Extract the [x, y] coordinate from the center of the cell holding the provided text.  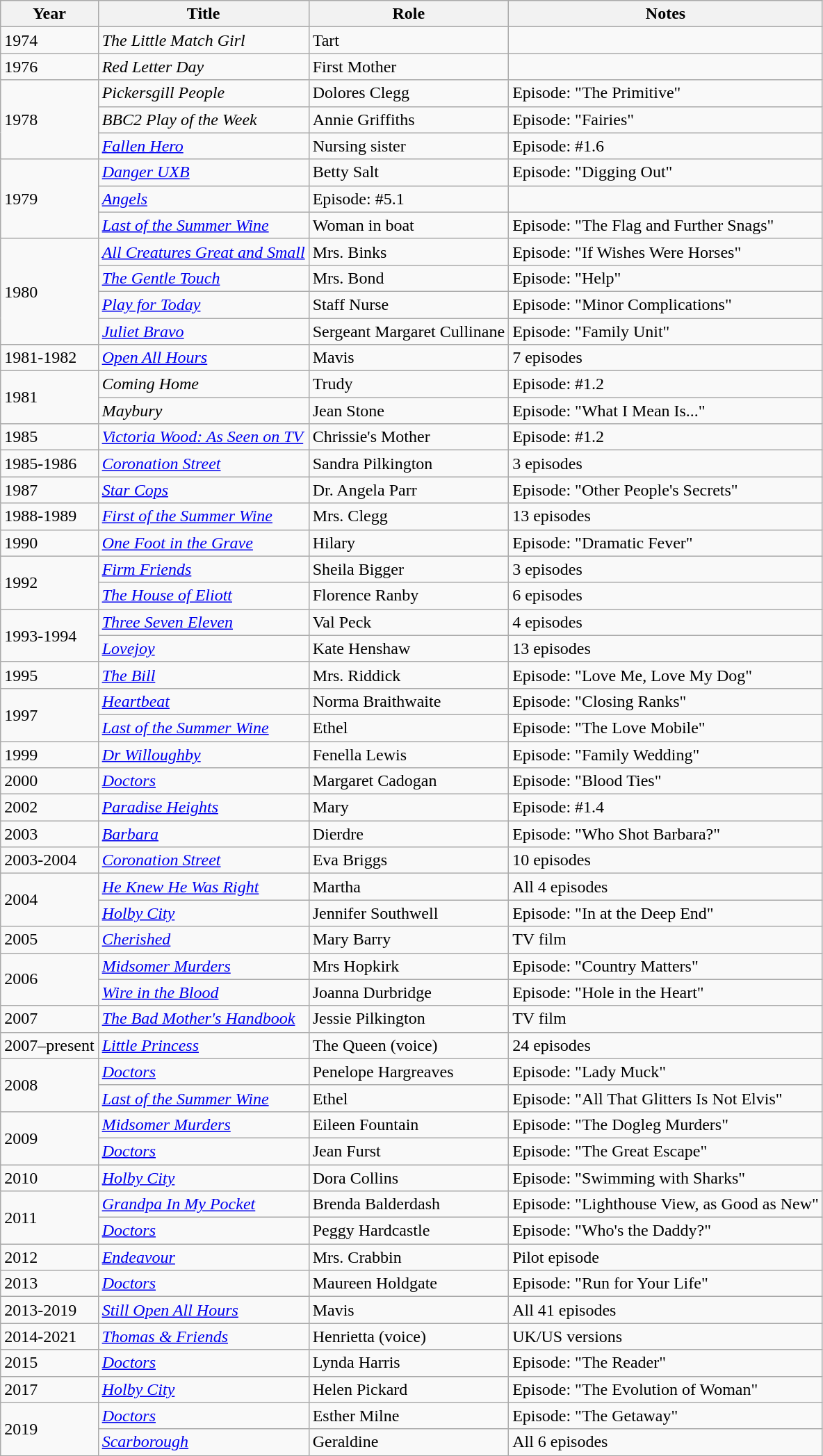
1990 [49, 543]
2011 [49, 1218]
Norma Braithwaite [409, 701]
1992 [49, 582]
7 episodes [666, 358]
Episode: "Who Shot Barbara?" [666, 834]
The Queen (voice) [409, 1045]
Maureen Holdgate [409, 1284]
All 6 episodes [666, 1442]
Pickersgill People [203, 93]
1981-1982 [49, 358]
Still Open All Hours [203, 1310]
Episode: "The Primitive" [666, 93]
Mrs Hopkirk [409, 966]
Brenda Balderdash [409, 1204]
Endeavour [203, 1257]
Red Letter Day [203, 67]
2007 [49, 1019]
Chrissie's Mother [409, 437]
Episode: "Country Matters" [666, 966]
The Bill [203, 675]
Hilary [409, 543]
All 41 episodes [666, 1310]
Henrietta (voice) [409, 1336]
Betty Salt [409, 172]
Episode: "The Evolution of Woman" [666, 1389]
6 episodes [666, 596]
Dolores Clegg [409, 93]
Dierdre [409, 834]
Episode: "The Great Escape" [666, 1151]
Episode: "The Flag and Further Snags" [666, 225]
Coming Home [203, 384]
2005 [49, 940]
Danger UXB [203, 172]
One Foot in the Grave [203, 543]
Star Cops [203, 490]
He Knew He Was Right [203, 887]
1988-1989 [49, 516]
10 episodes [666, 860]
4 episodes [666, 622]
BBC2 Play of the Week [203, 120]
Dr. Angela Parr [409, 490]
1978 [49, 120]
1997 [49, 714]
2013 [49, 1284]
Episode: "Fairies" [666, 120]
Notes [666, 14]
Episode: "Help" [666, 278]
Eva Briggs [409, 860]
Joanna Durbridge [409, 992]
1981 [49, 398]
Episode: "Digging Out" [666, 172]
Episode: "Lady Muck" [666, 1072]
Episode: "The Reader" [666, 1363]
Episode: "The Getaway" [666, 1416]
Episode: "Blood Ties" [666, 781]
The House of Eliott [203, 596]
Episode: "What I Mean Is..." [666, 411]
2000 [49, 781]
Episode: #5.1 [409, 199]
Heartbeat [203, 701]
Mrs. Binks [409, 252]
1980 [49, 291]
Florence Ranby [409, 596]
2008 [49, 1085]
Episode: "Family Unit" [666, 332]
Episode: "Minor Complications" [666, 304]
Episode: "The Dogleg Murders" [666, 1124]
Helen Pickard [409, 1389]
Lynda Harris [409, 1363]
1985-1986 [49, 464]
2010 [49, 1178]
Cherished [203, 940]
The Gentle Touch [203, 278]
Mary Barry [409, 940]
Little Princess [203, 1045]
2015 [49, 1363]
Martha [409, 887]
Lovejoy [203, 648]
Mrs. Clegg [409, 516]
Scarborough [203, 1442]
The Little Match Girl [203, 40]
Episode: "Dramatic Fever" [666, 543]
Woman in boat [409, 225]
Episode: "The Love Mobile" [666, 728]
2006 [49, 979]
Jean Stone [409, 411]
Victoria Wood: As Seen on TV [203, 437]
1976 [49, 67]
1999 [49, 754]
Episode: "Swimming with Sharks" [666, 1178]
1987 [49, 490]
Episode: "Family Wedding" [666, 754]
2014-2021 [49, 1336]
2019 [49, 1429]
All 4 episodes [666, 887]
Dora Collins [409, 1178]
Jennifer Southwell [409, 913]
First of the Summer Wine [203, 516]
Sheila Bigger [409, 569]
Episode: #1.4 [666, 808]
Episode: #1.6 [666, 146]
Peggy Hardcastle [409, 1231]
Penelope Hargreaves [409, 1072]
2012 [49, 1257]
1993-1994 [49, 635]
Dr Willoughby [203, 754]
Episode: "Hole in the Heart" [666, 992]
1985 [49, 437]
Grandpa In My Pocket [203, 1204]
Jean Furst [409, 1151]
Role [409, 14]
1979 [49, 199]
Mrs. Crabbin [409, 1257]
Fenella Lewis [409, 754]
Episode: "Run for Your Life" [666, 1284]
Esther Milne [409, 1416]
The Bad Mother's Handbook [203, 1019]
UK/US versions [666, 1336]
Episode: "Love Me, Love My Dog" [666, 675]
24 episodes [666, 1045]
Episode: "Closing Ranks" [666, 701]
2003 [49, 834]
2009 [49, 1138]
Sandra Pilkington [409, 464]
2002 [49, 808]
Episode: "All That Glitters Is Not Elvis" [666, 1098]
2017 [49, 1389]
2013-2019 [49, 1310]
Fallen Hero [203, 146]
First Mother [409, 67]
Annie Griffiths [409, 120]
Paradise Heights [203, 808]
Thomas & Friends [203, 1336]
2004 [49, 900]
Episode: "In at the Deep End" [666, 913]
Play for Today [203, 304]
Mary [409, 808]
Firm Friends [203, 569]
Maybury [203, 411]
Margaret Cadogan [409, 781]
Angels [203, 199]
1974 [49, 40]
Pilot episode [666, 1257]
Title [203, 14]
Jessie Pilkington [409, 1019]
Staff Nurse [409, 304]
Episode: "Lighthouse View, as Good as New" [666, 1204]
All Creatures Great and Small [203, 252]
Mrs. Bond [409, 278]
Trudy [409, 384]
Juliet Bravo [203, 332]
2003-2004 [49, 860]
Geraldine [409, 1442]
1995 [49, 675]
Episode: "Who's the Daddy?" [666, 1231]
Mrs. Riddick [409, 675]
Three Seven Eleven [203, 622]
Kate Henshaw [409, 648]
Val Peck [409, 622]
Nursing sister [409, 146]
2007–present [49, 1045]
Episode: "If Wishes Were Horses" [666, 252]
Episode: "Other People's Secrets" [666, 490]
Wire in the Blood [203, 992]
Barbara [203, 834]
Open All Hours [203, 358]
Tart [409, 40]
Sergeant Margaret Cullinane [409, 332]
Year [49, 14]
Eileen Fountain [409, 1124]
